Scan for the cell matching the given text and deliver its (x, y) coordinate at center. 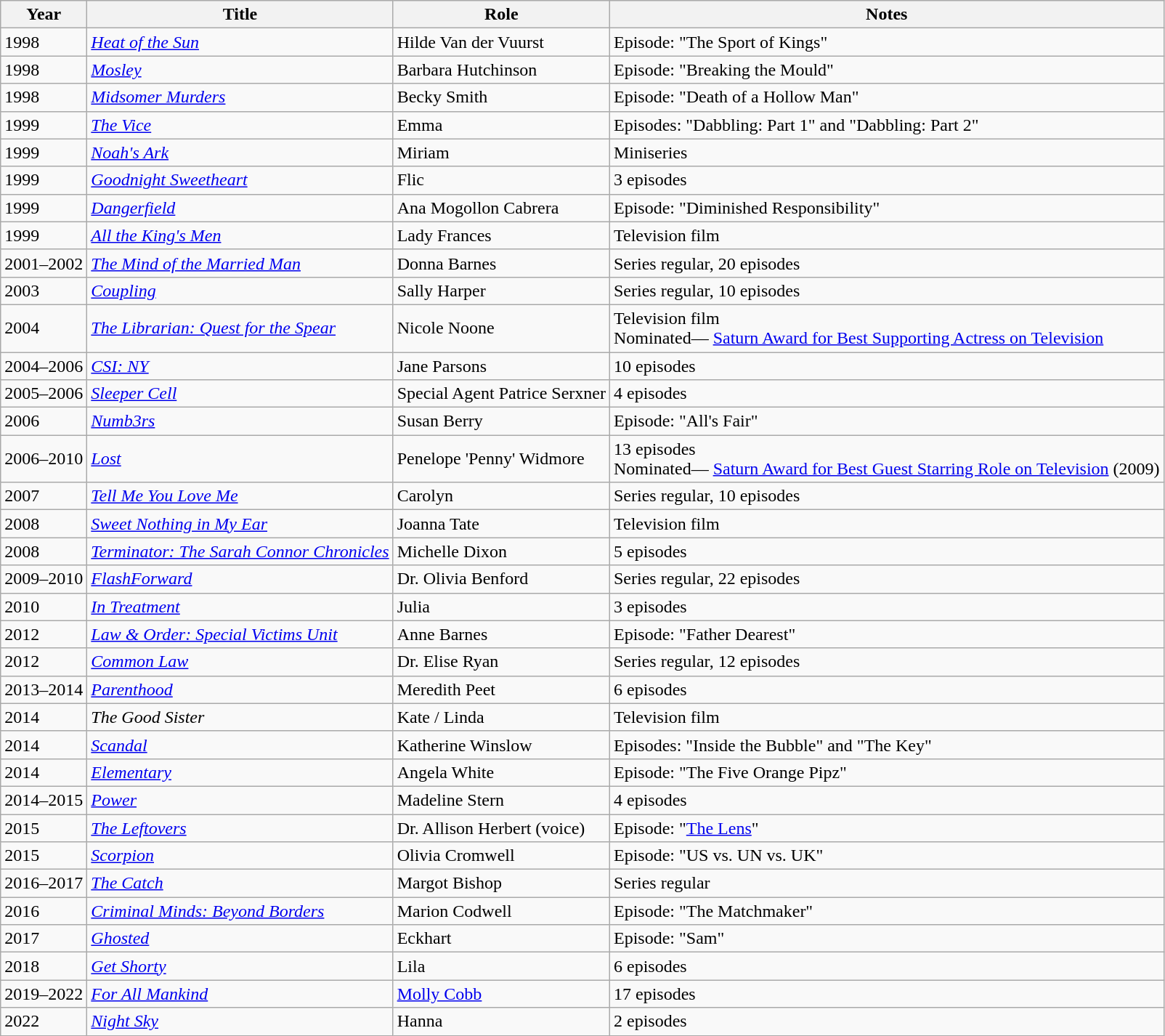
Episode: "Father Dearest" (886, 634)
Series regular, 12 episodes (886, 662)
Angela White (501, 772)
Eckhart (501, 939)
Lady Frances (501, 235)
2016–2017 (44, 883)
Common Law (240, 662)
Numb3rs (240, 421)
Penelope 'Penny' Widmore (501, 459)
2004–2006 (44, 365)
Criminal Minds: Beyond Borders (240, 911)
Hanna (501, 1021)
Anne Barnes (501, 634)
Episode: "The Five Orange Pipz" (886, 772)
Parenthood (240, 689)
Series regular (886, 883)
Carolyn (501, 496)
The Catch (240, 883)
Dr. Olivia Benford (501, 579)
Kate / Linda (501, 717)
Year (44, 15)
13 episodesNominated— Saturn Award for Best Guest Starring Role on Television (2009) (886, 459)
Sally Harper (501, 291)
Episode: "The Sport of Kings" (886, 42)
Lila (501, 966)
Law & Order: Special Victims Unit (240, 634)
Power (240, 800)
The Mind of the Married Man (240, 263)
2003 (44, 291)
Barbara Hutchinson (501, 70)
2022 (44, 1021)
Dr. Allison Herbert (voice) (501, 827)
Episodes: "Dabbling: Part 1" and "Dabbling: Part 2" (886, 125)
Episode: "Breaking the Mould" (886, 70)
Episode: "The Matchmaker" (886, 911)
Episode: "All's Fair" (886, 421)
All the King's Men (240, 235)
Miriam (501, 153)
Hilde Van der Vuurst (501, 42)
Get Shorty (240, 966)
Night Sky (240, 1021)
Meredith Peet (501, 689)
Margot Bishop (501, 883)
Goodnight Sweetheart (240, 180)
Television filmNominated— Saturn Award for Best Supporting Actress on Television (886, 328)
Susan Berry (501, 421)
2006 (44, 421)
Dangerfield (240, 208)
Notes (886, 15)
Episode: "Sam" (886, 939)
Olivia Cromwell (501, 856)
Role (501, 15)
Scorpion (240, 856)
The Librarian: Quest for the Spear (240, 328)
Episode: "US vs. UN vs. UK" (886, 856)
2005–2006 (44, 394)
Flic (501, 180)
CSI: NY (240, 365)
Katherine Winslow (501, 745)
In Treatment (240, 607)
The Leftovers (240, 827)
Marion Codwell (501, 911)
Sweet Nothing in My Ear (240, 524)
Title (240, 15)
2010 (44, 607)
2013–2014 (44, 689)
Nicole Noone (501, 328)
Madeline Stern (501, 800)
10 episodes (886, 365)
Elementary (240, 772)
Molly Cobb (501, 994)
2007 (44, 496)
Series regular, 20 episodes (886, 263)
Special Agent Patrice Serxner (501, 394)
Mosley (240, 70)
For All Mankind (240, 994)
Scandal (240, 745)
2019–2022 (44, 994)
2016 (44, 911)
Tell Me You Love Me (240, 496)
5 episodes (886, 551)
Lost (240, 459)
The Vice (240, 125)
2009–2010 (44, 579)
Emma (501, 125)
Sleeper Cell (240, 394)
Episode: "The Lens" (886, 827)
Ana Mogollon Cabrera (501, 208)
Dr. Elise Ryan (501, 662)
The Good Sister (240, 717)
2004 (44, 328)
2006–2010 (44, 459)
2018 (44, 966)
Michelle Dixon (501, 551)
Joanna Tate (501, 524)
2014–2015 (44, 800)
Donna Barnes (501, 263)
Episodes: "Inside the Bubble" and "The Key" (886, 745)
Midsomer Murders (240, 97)
Heat of the Sun (240, 42)
Julia (501, 607)
2017 (44, 939)
Miniseries (886, 153)
2001–2002 (44, 263)
Jane Parsons (501, 365)
Series regular, 22 episodes (886, 579)
Ghosted (240, 939)
Episode: "Death of a Hollow Man" (886, 97)
17 episodes (886, 994)
2 episodes (886, 1021)
Terminator: The Sarah Connor Chronicles (240, 551)
Coupling (240, 291)
FlashForward (240, 579)
Episode: "Diminished Responsibility" (886, 208)
Becky Smith (501, 97)
Noah's Ark (240, 153)
